Locate the cell with the specified text and output its (x, y) center coordinate. 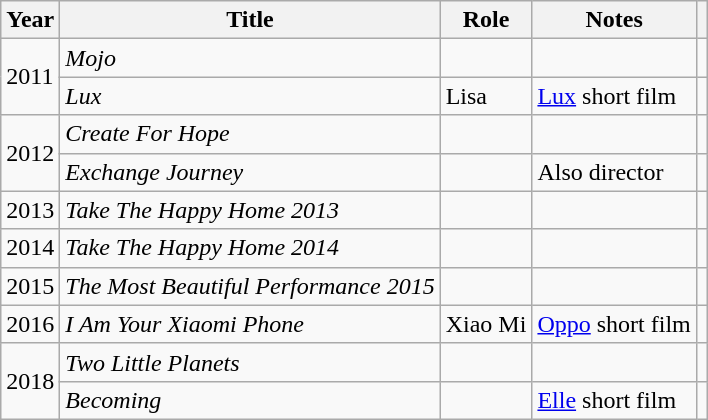
Role (486, 20)
Exchange Journey (250, 172)
Notes (614, 20)
2012 (30, 153)
2013 (30, 210)
Take The Happy Home 2014 (250, 248)
2015 (30, 286)
I Am Your Xiaomi Phone (250, 324)
Lux short film (614, 96)
Lisa (486, 96)
2018 (30, 381)
Two Little Planets (250, 362)
Title (250, 20)
Lux (250, 96)
Create For Hope (250, 134)
2011 (30, 77)
Mojo (250, 58)
The Most Beautiful Performance 2015 (250, 286)
2016 (30, 324)
Take The Happy Home 2013 (250, 210)
2014 (30, 248)
Oppo short film (614, 324)
Xiao Mi (486, 324)
Becoming (250, 400)
Elle short film (614, 400)
Year (30, 20)
Also director (614, 172)
